Provide the [x, y] coordinate of the cell's center where the given text is located.  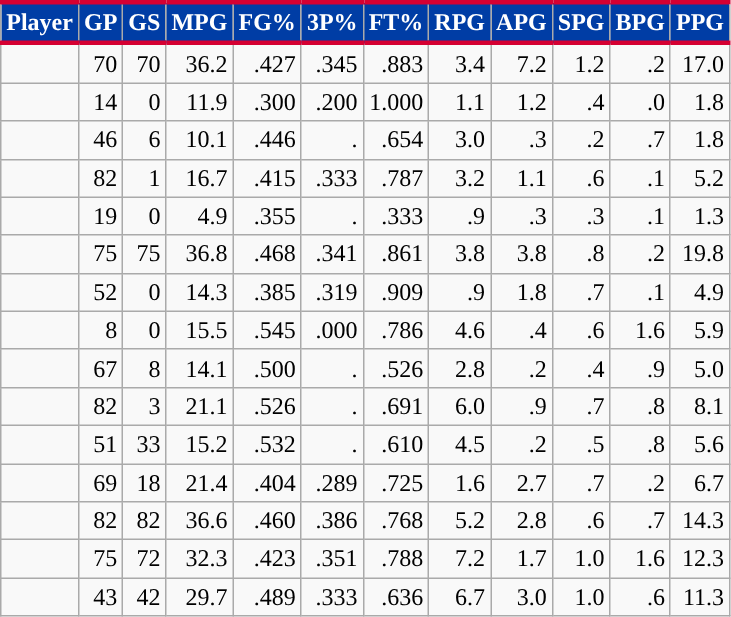
15.5 [200, 330]
.319 [332, 292]
BPG [640, 22]
.636 [396, 597]
.725 [396, 483]
19 [100, 216]
.489 [267, 597]
.610 [396, 444]
.786 [396, 330]
32.3 [200, 559]
.300 [267, 102]
.5 [581, 444]
.341 [332, 254]
10.1 [200, 140]
Player [40, 22]
.468 [267, 254]
15.2 [200, 444]
12.3 [700, 559]
5.6 [700, 444]
1 [144, 178]
29.7 [200, 597]
FT% [396, 22]
11.9 [200, 102]
.500 [267, 368]
.000 [332, 330]
42 [144, 597]
.386 [332, 521]
3.2 [460, 178]
.415 [267, 178]
69 [100, 483]
6.0 [460, 406]
GS [144, 22]
3.4 [460, 63]
52 [100, 292]
.345 [332, 63]
2.7 [522, 483]
5.9 [700, 330]
8.1 [700, 406]
18 [144, 483]
PPG [700, 22]
6 [144, 140]
36.8 [200, 254]
4.5 [460, 444]
APG [522, 22]
.351 [332, 559]
.404 [267, 483]
17.0 [700, 63]
.788 [396, 559]
.355 [267, 216]
36.2 [200, 63]
33 [144, 444]
RPG [460, 22]
.909 [396, 292]
GP [100, 22]
.460 [267, 521]
1.000 [396, 102]
.385 [267, 292]
.0 [640, 102]
4.6 [460, 330]
.883 [396, 63]
46 [100, 140]
.654 [396, 140]
.861 [396, 254]
16.7 [200, 178]
21.1 [200, 406]
.423 [267, 559]
5.0 [700, 368]
43 [100, 597]
19.8 [700, 254]
1.7 [522, 559]
.446 [267, 140]
3 [144, 406]
14.1 [200, 368]
72 [144, 559]
.532 [267, 444]
.289 [332, 483]
.545 [267, 330]
21.4 [200, 483]
.427 [267, 63]
.787 [396, 178]
.200 [332, 102]
11.3 [700, 597]
.691 [396, 406]
MPG [200, 22]
36.6 [200, 521]
14 [100, 102]
3P% [332, 22]
FG% [267, 22]
.768 [396, 521]
51 [100, 444]
67 [100, 368]
SPG [581, 22]
1.3 [700, 216]
